Return the (x, y) coordinate for the center point of the cell that contains the specified text.  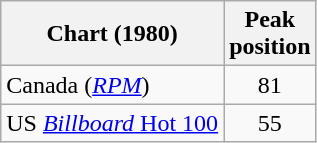
55 (270, 123)
81 (270, 85)
Peakposition (270, 34)
Canada (RPM) (112, 85)
Chart (1980) (112, 34)
US Billboard Hot 100 (112, 123)
